Locate the cell with the specified text and output its [X, Y] center coordinate. 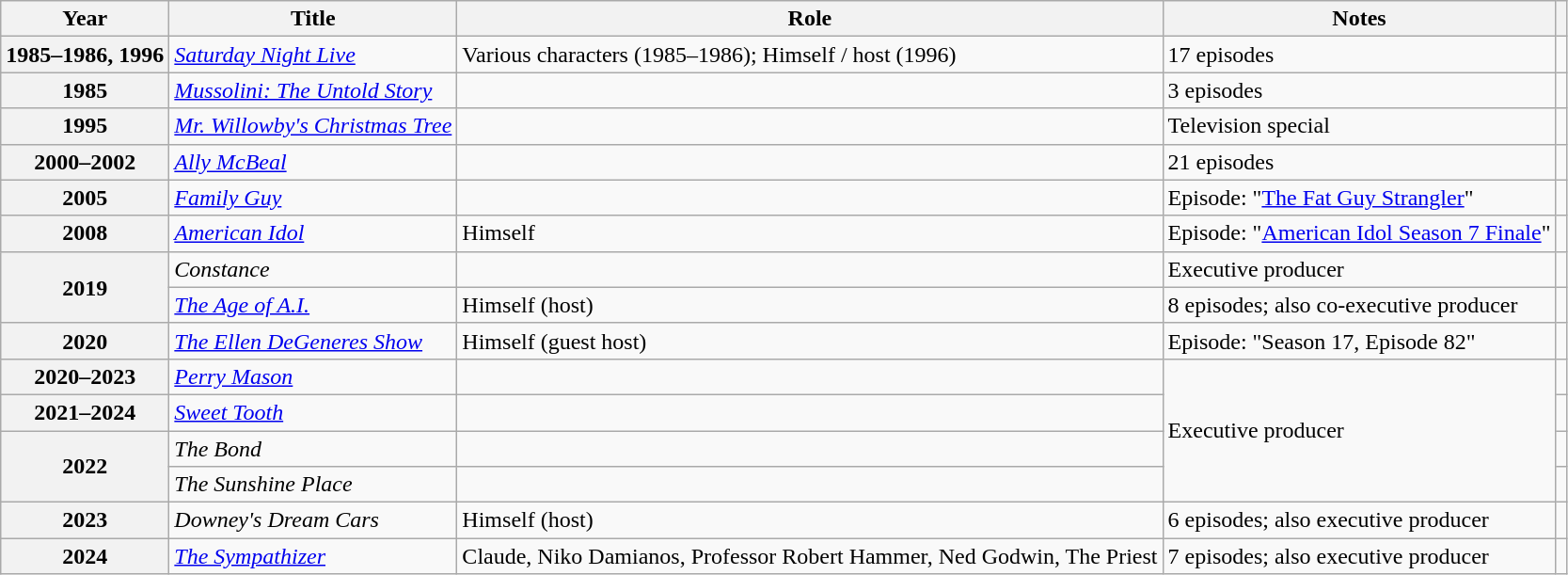
Constance [313, 269]
2024 [85, 556]
Mr. Willowby's Christmas Tree [313, 126]
Year [85, 19]
Family Guy [313, 198]
The Sunshine Place [313, 485]
1985 [85, 90]
Role [810, 19]
3 episodes [1359, 90]
The Ellen DeGeneres Show [313, 341]
21 episodes [1359, 162]
7 episodes; also executive producer [1359, 556]
Claude, Niko Damianos, Professor Robert Hammer, Ned Godwin, The Priest [810, 556]
2021–2024 [85, 412]
The Age of A.I. [313, 305]
6 episodes; also executive producer [1359, 520]
Himself [810, 233]
2020–2023 [85, 376]
1985–1986, 1996 [85, 55]
Television special [1359, 126]
Ally McBeal [313, 162]
8 episodes; also co-executive producer [1359, 305]
2022 [85, 467]
Episode: "American Idol Season 7 Finale" [1359, 233]
Perry Mason [313, 376]
Episode: "The Fat Guy Strangler" [1359, 198]
Mussolini: The Untold Story [313, 90]
17 episodes [1359, 55]
The Bond [313, 449]
2000–2002 [85, 162]
Sweet Tooth [313, 412]
Saturday Night Live [313, 55]
2023 [85, 520]
Himself (guest host) [810, 341]
Episode: "Season 17, Episode 82" [1359, 341]
2008 [85, 233]
2019 [85, 287]
Notes [1359, 19]
The Sympathizer [313, 556]
Downey's Dream Cars [313, 520]
2020 [85, 341]
Various characters (1985–1986); Himself / host (1996) [810, 55]
Title [313, 19]
1995 [85, 126]
2005 [85, 198]
American Idol [313, 233]
